Detect which cell encompasses the target text, then output its (X, Y) center coordinate. 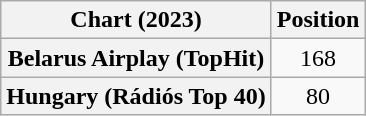
168 (318, 58)
Hungary (Rádiós Top 40) (136, 96)
Chart (2023) (136, 20)
80 (318, 96)
Belarus Airplay (TopHit) (136, 58)
Position (318, 20)
